Output the [X, Y] coordinate of the center of the cell containing the given text.  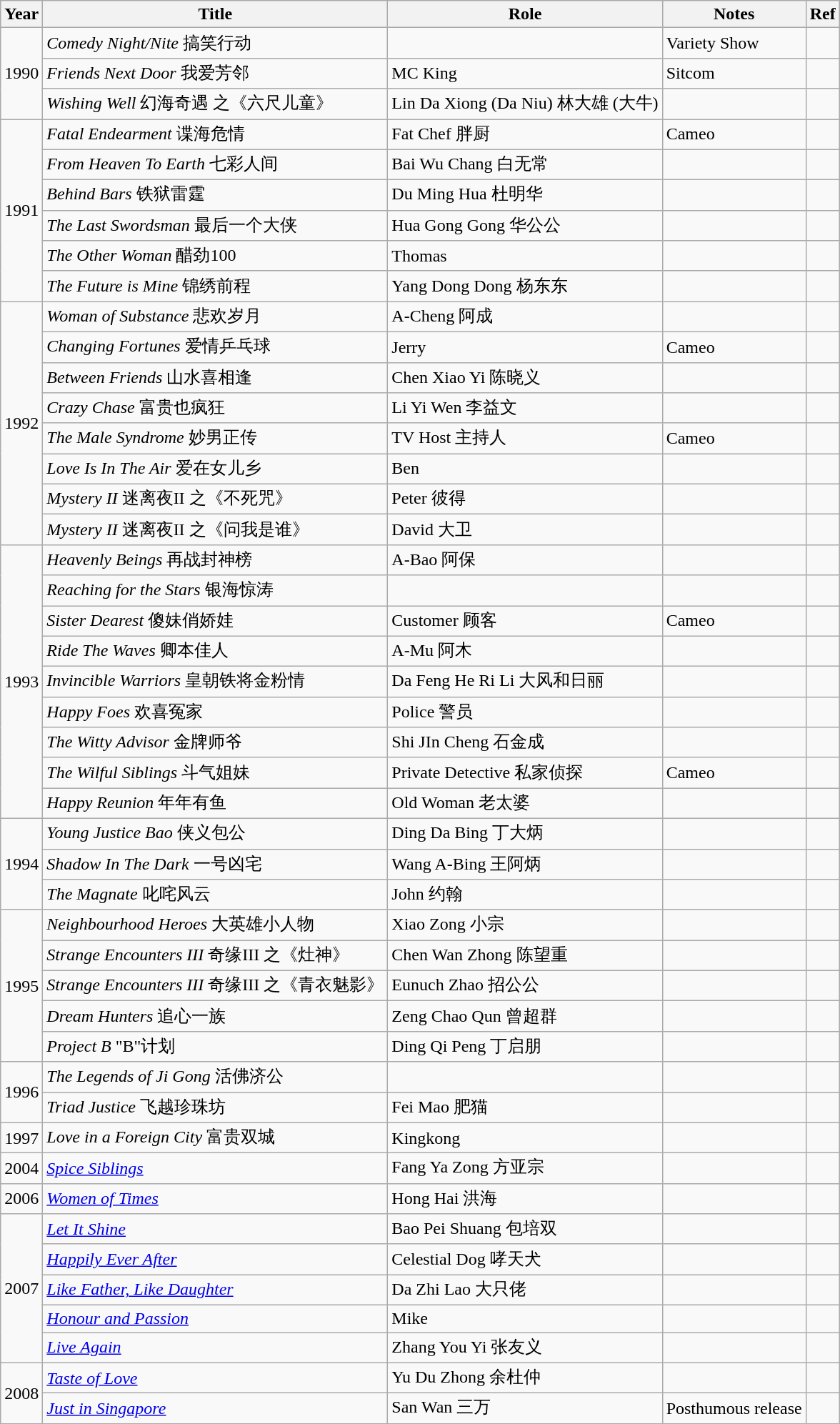
Changing Fortunes 爱情乒乓球 [216, 347]
Zhang You Yi 张友义 [525, 1348]
A-Bao 阿保 [525, 560]
Ding Da Bing 丁大炳 [525, 833]
Fatal Endearment 谍海危情 [216, 134]
Fei Mao 肥猫 [525, 1107]
Wishing Well 幻海奇遇 之《六尺儿童》 [216, 104]
Chen Xiao Yi 陈晓义 [525, 377]
MC King [525, 73]
Yang Dong Dong 杨东东 [525, 286]
2006 [21, 1199]
Ride The Waves 卿本佳人 [216, 652]
Eunuch Zhao 招公公 [525, 986]
Strange Encounters III 奇缘III 之《青衣魅影》 [216, 986]
Crazy Chase 富贵也疯狂 [216, 409]
Lin Da Xiong (Da Niu) 林大雄 (大牛) [525, 104]
Fang Ya Zong 方亚宗 [525, 1169]
The Wilful Siblings 斗气姐妹 [216, 773]
Celestial Dog 哮天犬 [525, 1259]
Old Woman 老太婆 [525, 803]
Women of Times [216, 1199]
The Witty Advisor 金牌师爷 [216, 743]
Title [216, 14]
1990 [21, 74]
Between Friends 山水喜相逢 [216, 377]
1996 [21, 1092]
Friends Next Door 我爱芳邻 [216, 73]
1995 [21, 986]
Heavenly Beings 再战封神榜 [216, 560]
Bai Wu Chang 白无常 [525, 164]
2008 [21, 1393]
Shadow In The Dark 一号凶宅 [216, 865]
The Magnate 叱咤风云 [216, 895]
Strange Encounters III 奇缘III 之《灶神》 [216, 956]
1994 [21, 864]
The Other Woman 醋劲100 [216, 256]
Sister Dearest 傻妹俏娇娃 [216, 622]
1991 [21, 210]
Dream Hunters 追心一族 [216, 1016]
Zeng Chao Qun 曾超群 [525, 1016]
TV Host 主持人 [525, 439]
Ref [823, 14]
Posthumous release [734, 1409]
Thomas [525, 256]
Hua Gong Gong 华公公 [525, 226]
Du Ming Hua 杜明华 [525, 196]
Just in Singapore [216, 1409]
Mike [525, 1318]
San Wan 三万 [525, 1409]
Kingkong [525, 1137]
Xiao Zong 小宗 [525, 925]
Chen Wan Zhong 陈望重 [525, 956]
The Legends of Ji Gong 活佛济公 [216, 1077]
Woman of Substance 悲欢岁月 [216, 317]
Ding Qi Peng 丁启朋 [525, 1046]
A-Cheng 阿成 [525, 317]
David 大卫 [525, 530]
Mystery II 迷离夜II 之《问我是谁》 [216, 530]
Spice Siblings [216, 1169]
1992 [21, 423]
From Heaven To Earth 七彩人间 [216, 164]
Neighbourhood Heroes 大英雄小人物 [216, 925]
Taste of Love [216, 1378]
Shi JIn Cheng 石金成 [525, 743]
Wang A-Bing 王阿炳 [525, 865]
Honour and Passion [216, 1318]
Happily Ever After [216, 1259]
Happy Reunion 年年有鱼 [216, 803]
A-Mu 阿木 [525, 652]
Year [21, 14]
Behind Bars 铁狱雷霆 [216, 196]
Bao Pei Shuang 包培双 [525, 1229]
Triad Justice 飞越珍珠坊 [216, 1107]
Customer 顾客 [525, 622]
Da Feng He Ri Li 大风和日丽 [525, 682]
2007 [21, 1288]
Variety Show [734, 43]
Police 警员 [525, 712]
Happy Foes 欢喜冤家 [216, 712]
Love Is In The Air 爱在女儿乡 [216, 469]
Live Again [216, 1348]
Like Father, Like Daughter [216, 1290]
John 约翰 [525, 895]
Fat Chef 胖厨 [525, 134]
Role [525, 14]
Project B "B"计划 [216, 1046]
1993 [21, 682]
Ben [525, 469]
Notes [734, 14]
Li Yi Wen 李益文 [525, 409]
The Male Syndrome 妙男正传 [216, 439]
Comedy Night/Nite 搞笑行动 [216, 43]
Reaching for the Stars 银海惊涛 [216, 590]
Young Justice Bao 侠义包公 [216, 833]
Peter 彼得 [525, 499]
The Future is Mine 锦绣前程 [216, 286]
1997 [21, 1137]
Da Zhi Lao 大只佬 [525, 1290]
2004 [21, 1169]
Hong Hai 洪海 [525, 1199]
Love in a Foreign City 富贵双城 [216, 1137]
Yu Du Zhong 余杜仲 [525, 1378]
The Last Swordsman 最后一个大侠 [216, 226]
Mystery II 迷离夜II 之《不死咒》 [216, 499]
Let It Shine [216, 1229]
Sitcom [734, 73]
Private Detective 私家侦探 [525, 773]
Jerry [525, 347]
Invincible Warriors 皇朝铁将金粉情 [216, 682]
